Output the (X, Y) coordinate of the center of the cell containing the given text.  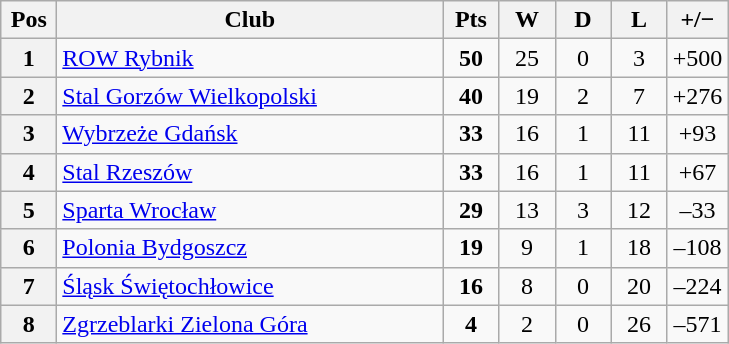
+500 (698, 58)
12 (639, 210)
Śląsk Świętochłowice (250, 286)
18 (639, 248)
L (639, 20)
40 (471, 96)
Stal Gorzów Wielkopolski (250, 96)
20 (639, 286)
D (583, 20)
–108 (698, 248)
Pos (29, 20)
13 (527, 210)
+276 (698, 96)
50 (471, 58)
–571 (698, 324)
Polonia Bydgoszcz (250, 248)
25 (527, 58)
Club (250, 20)
ROW Rybnik (250, 58)
6 (29, 248)
29 (471, 210)
–33 (698, 210)
W (527, 20)
Pts (471, 20)
–224 (698, 286)
Zgrzeblarki Zielona Góra (250, 324)
+67 (698, 172)
Wybrzeże Gdańsk (250, 134)
Sparta Wrocław (250, 210)
+93 (698, 134)
Stal Rzeszów (250, 172)
5 (29, 210)
+/− (698, 20)
26 (639, 324)
9 (527, 248)
